For the text-containing cell, return its midpoint in (X, Y) coordinate format. 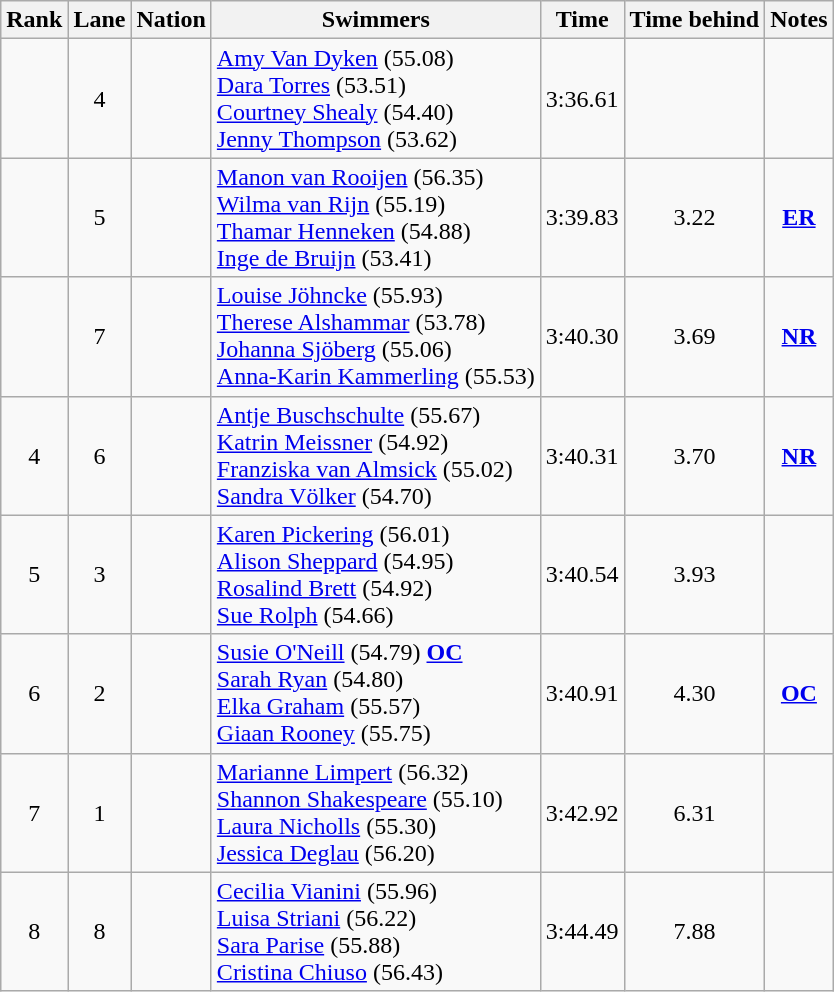
Swimmers (376, 20)
3:40.31 (582, 456)
3:40.54 (582, 574)
OC (799, 694)
Manon van Rooijen (56.35)Wilma van Rijn (55.19)Thamar Henneken (54.88)Inge de Bruijn (53.41) (376, 218)
3.93 (694, 574)
Time behind (694, 20)
3:40.30 (582, 336)
Susie O'Neill (54.79) OCSarah Ryan (54.80)Elka Graham (55.57)Giaan Rooney (55.75) (376, 694)
Lane (100, 20)
3:36.61 (582, 98)
Karen Pickering (56.01)Alison Sheppard (54.95)Rosalind Brett (54.92)Sue Rolph (54.66) (376, 574)
3:44.49 (582, 932)
1 (100, 812)
7.88 (694, 932)
Notes (799, 20)
Nation (171, 20)
3:40.91 (582, 694)
Amy Van Dyken (55.08)Dara Torres (53.51)Courtney Shealy (54.40)Jenny Thompson (53.62) (376, 98)
Antje Buschschulte (55.67)Katrin Meissner (54.92)Franziska van Almsick (55.02)Sandra Völker (54.70) (376, 456)
3 (100, 574)
ER (799, 218)
3.70 (694, 456)
3.22 (694, 218)
Time (582, 20)
3.69 (694, 336)
2 (100, 694)
4.30 (694, 694)
Rank (34, 20)
3:39.83 (582, 218)
3:42.92 (582, 812)
Marianne Limpert (56.32)Shannon Shakespeare (55.10)Laura Nicholls (55.30)Jessica Deglau (56.20) (376, 812)
6.31 (694, 812)
Louise Jöhncke (55.93)Therese Alshammar (53.78)Johanna Sjöberg (55.06)Anna-Karin Kammerling (55.53) (376, 336)
Cecilia Vianini (55.96)Luisa Striani (56.22)Sara Parise (55.88)Cristina Chiuso (56.43) (376, 932)
